Scan for the cell matching the given text and deliver its [X, Y] coordinate at center. 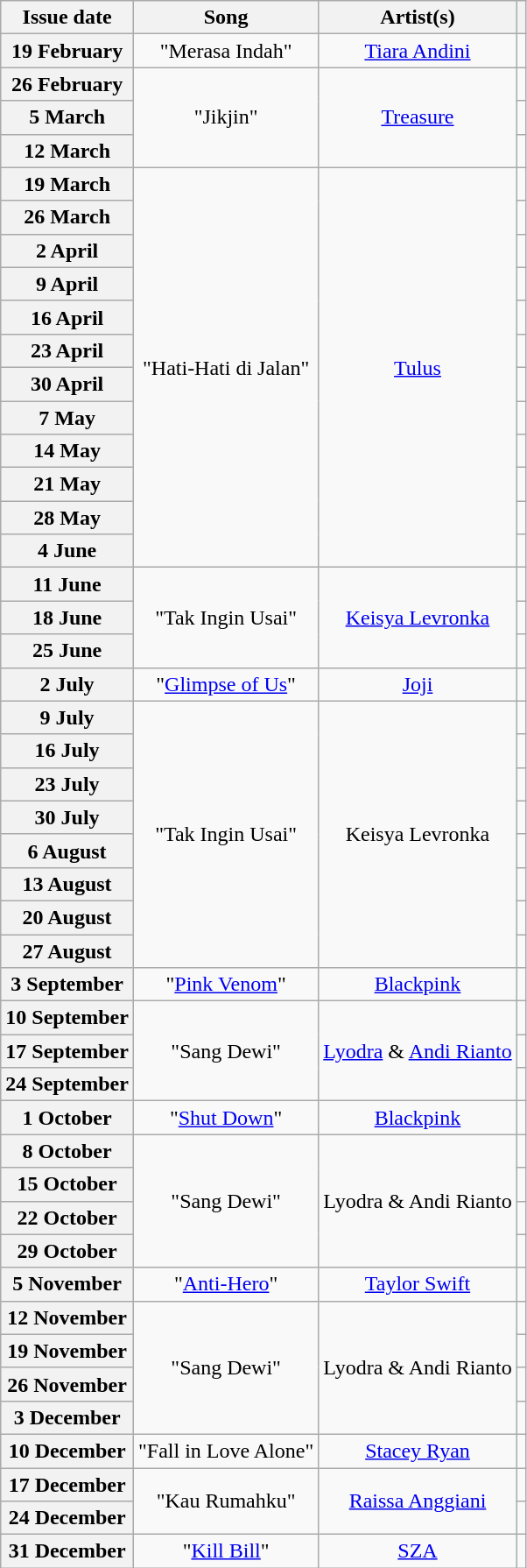
10 September [67, 1018]
Treasure [418, 117]
30 April [67, 384]
5 March [67, 117]
8 October [67, 1151]
28 May [67, 518]
26 November [67, 1384]
1 October [67, 1118]
9 July [67, 717]
29 October [67, 1251]
23 July [67, 784]
Tulus [418, 368]
14 May [67, 451]
"Anti-Hero" [226, 1284]
3 December [67, 1417]
"Kill Bill" [226, 1551]
22 October [67, 1218]
19 March [67, 184]
27 August [67, 950]
9 April [67, 284]
"Shut Down" [226, 1118]
3 September [67, 985]
6 August [67, 851]
Joji [418, 684]
"Jikjin" [226, 117]
19 November [67, 1351]
20 August [67, 917]
2 July [67, 684]
18 June [67, 618]
17 September [67, 1051]
26 March [67, 217]
Song [226, 18]
13 August [67, 884]
"Kau Rumahku" [226, 1501]
4 June [67, 551]
11 June [67, 584]
Stacey Ryan [418, 1451]
2 April [67, 251]
17 December [67, 1485]
26 February [67, 84]
16 April [67, 317]
31 December [67, 1551]
30 July [67, 817]
Issue date [67, 18]
24 September [67, 1084]
Artist(s) [418, 18]
Tiara Andini [418, 51]
25 June [67, 651]
"Hati-Hati di Jalan" [226, 368]
21 May [67, 484]
10 December [67, 1451]
"Glimpse of Us" [226, 684]
24 December [67, 1518]
"Merasa Indah" [226, 51]
Taylor Swift [418, 1284]
Raissa Anggiani [418, 1501]
SZA [418, 1551]
23 April [67, 350]
5 November [67, 1284]
7 May [67, 418]
15 October [67, 1184]
"Pink Venom" [226, 985]
19 February [67, 51]
12 March [67, 151]
16 July [67, 751]
12 November [67, 1317]
"Fall in Love Alone" [226, 1451]
